Search for the cell housing the specified text and yield its (x, y) center coordinate. 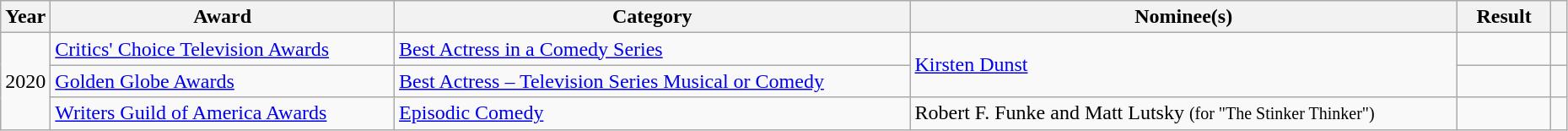
Critics' Choice Television Awards (223, 49)
Golden Globe Awards (223, 81)
2020 (25, 81)
Best Actress – Television Series Musical or Comedy (653, 81)
Year (25, 17)
Category (653, 17)
Award (223, 17)
Result (1503, 17)
Robert F. Funke and Matt Lutsky (for "The Stinker Thinker") (1183, 113)
Episodic Comedy (653, 113)
Writers Guild of America Awards (223, 113)
Kirsten Dunst (1183, 65)
Nominee(s) (1183, 17)
Best Actress in a Comedy Series (653, 49)
